From the cell containing the given text, extract its center point as (X, Y) coordinate. 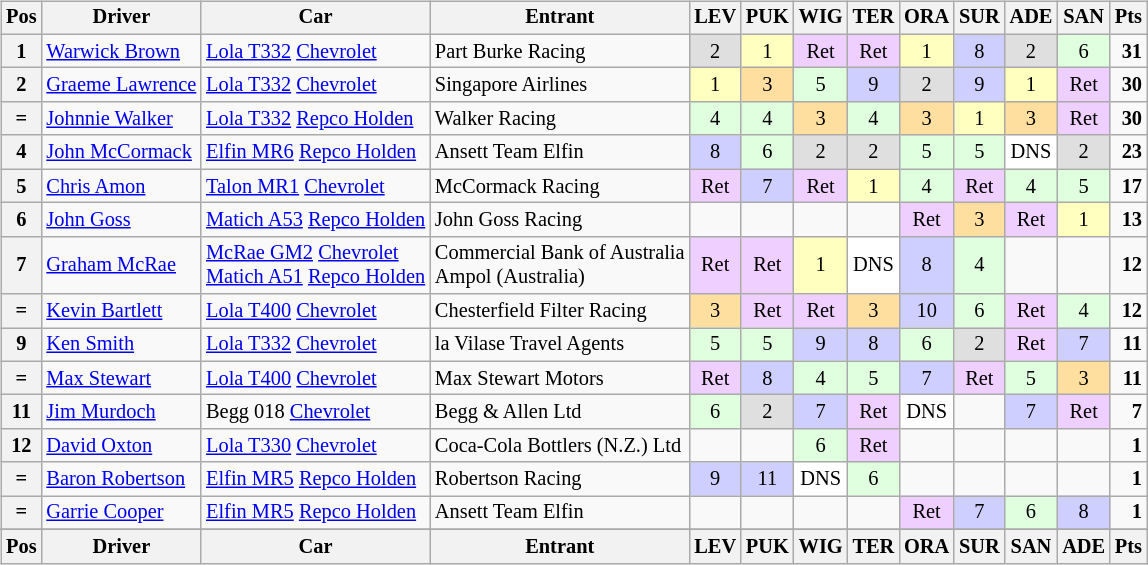
Coca-Cola Bottlers (N.Z.) Ltd (560, 446)
Singapore Airlines (560, 85)
Talon MR1 Chevrolet (316, 186)
Robertson Racing (560, 479)
Johnnie Walker (121, 119)
Begg & Allen Ltd (560, 412)
Kevin Bartlett (121, 311)
Chris Amon (121, 186)
John Goss Racing (560, 220)
la Vilase Travel Agents (560, 345)
Lola T330 Chevrolet (316, 446)
Graham McRae (121, 265)
McRae GM2 Chevrolet Matich A51 Repco Holden (316, 265)
Warwick Brown (121, 51)
Ken Smith (121, 345)
Walker Racing (560, 119)
David Oxton (121, 446)
Begg 018 Chevrolet (316, 412)
10 (926, 311)
23 (1128, 152)
Baron Robertson (121, 479)
Lola T332 Repco Holden (316, 119)
McCormack Racing (560, 186)
Max Stewart (121, 378)
17 (1128, 186)
31 (1128, 51)
Elfin MR6 Repco Holden (316, 152)
Max Stewart Motors (560, 378)
Part Burke Racing (560, 51)
John McCormack (121, 152)
Graeme Lawrence (121, 85)
Garrie Cooper (121, 513)
Jim Murdoch (121, 412)
Matich A53 Repco Holden (316, 220)
Commercial Bank of Australia Ampol (Australia) (560, 265)
13 (1128, 220)
Chesterfield Filter Racing (560, 311)
John Goss (121, 220)
